Search for the cell housing the specified text and yield its (X, Y) center coordinate. 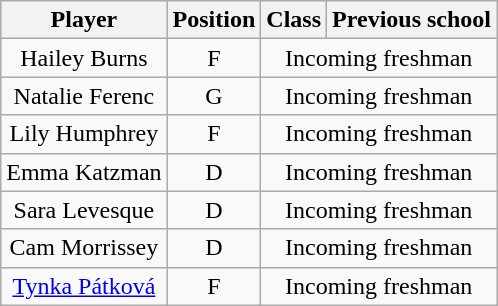
Player (84, 20)
Position (214, 20)
Hailey Burns (84, 58)
Natalie Ferenc (84, 96)
Cam Morrissey (84, 248)
Lily Humphrey (84, 134)
Previous school (412, 20)
Class (294, 20)
G (214, 96)
Tynka Pátková (84, 286)
Emma Katzman (84, 172)
Sara Levesque (84, 210)
